Output the (X, Y) coordinate of the center of the cell containing the given text.  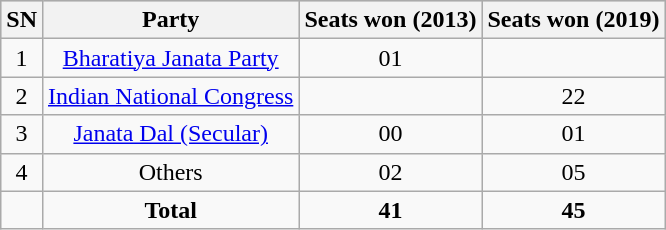
Seats won (2013) (390, 20)
1 (22, 58)
Janata Dal (Secular) (170, 134)
05 (574, 172)
Others (170, 172)
2 (22, 96)
45 (574, 210)
3 (22, 134)
4 (22, 172)
41 (390, 210)
22 (574, 96)
Party (170, 20)
Indian National Congress (170, 96)
00 (390, 134)
Total (170, 210)
SN (22, 20)
02 (390, 172)
Bharatiya Janata Party (170, 58)
Seats won (2019) (574, 20)
